Return the (X, Y) coordinate for the center point of the cell that contains the specified text.  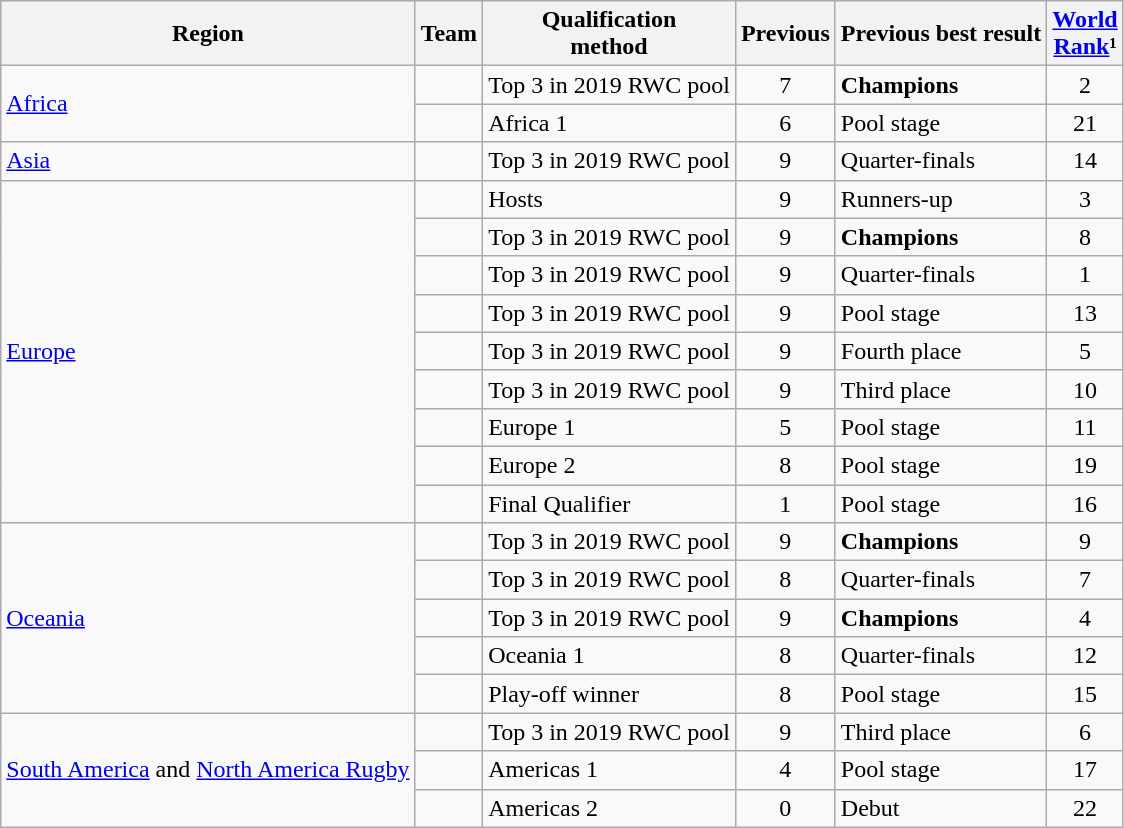
15 (1085, 694)
13 (1085, 313)
11 (1085, 427)
17 (1085, 770)
22 (1085, 808)
World Rank¹ (1085, 34)
Europe (208, 352)
Africa (208, 104)
Fourth place (941, 351)
Asia (208, 161)
Oceania (208, 618)
2 (1085, 85)
Team (449, 34)
Qualificationmethod (610, 34)
Africa 1 (610, 123)
12 (1085, 656)
Hosts (610, 199)
Americas 2 (610, 808)
Europe 1 (610, 427)
Europe 2 (610, 465)
Region (208, 34)
3 (1085, 199)
0 (785, 808)
Previous (785, 34)
16 (1085, 503)
South America and North America Rugby (208, 770)
Oceania 1 (610, 656)
14 (1085, 161)
Final Qualifier (610, 503)
Americas 1 (610, 770)
19 (1085, 465)
Debut (941, 808)
Play-off winner (610, 694)
Runners-up (941, 199)
21 (1085, 123)
10 (1085, 389)
Previous best result (941, 34)
